Return the [x, y] coordinate for the center point of the cell that contains the specified text.  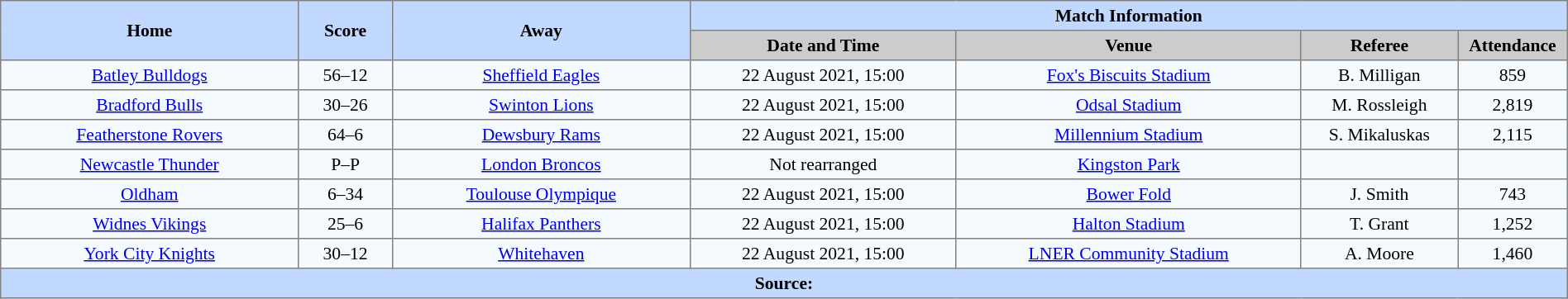
859 [1513, 75]
Whitehaven [541, 254]
Match Information [1128, 16]
64–6 [346, 135]
Featherstone Rovers [150, 135]
Fox's Biscuits Stadium [1128, 75]
Referee [1379, 45]
Kingston Park [1128, 164]
Halton Stadium [1128, 224]
S. Mikaluskas [1379, 135]
Home [150, 31]
Newcastle Thunder [150, 164]
LNER Community Stadium [1128, 254]
Sheffield Eagles [541, 75]
Oldham [150, 194]
B. Milligan [1379, 75]
Bower Fold [1128, 194]
1,252 [1513, 224]
Dewsbury Rams [541, 135]
Venue [1128, 45]
T. Grant [1379, 224]
York City Knights [150, 254]
Not rearranged [823, 164]
30–12 [346, 254]
30–26 [346, 105]
A. Moore [1379, 254]
2,819 [1513, 105]
Score [346, 31]
1,460 [1513, 254]
Millennium Stadium [1128, 135]
Halifax Panthers [541, 224]
J. Smith [1379, 194]
56–12 [346, 75]
M. Rossleigh [1379, 105]
London Broncos [541, 164]
2,115 [1513, 135]
P–P [346, 164]
Source: [784, 283]
Date and Time [823, 45]
743 [1513, 194]
Odsal Stadium [1128, 105]
Toulouse Olympique [541, 194]
Widnes Vikings [150, 224]
Swinton Lions [541, 105]
Batley Bulldogs [150, 75]
Bradford Bulls [150, 105]
Attendance [1513, 45]
25–6 [346, 224]
Away [541, 31]
6–34 [346, 194]
